Pinpoint the cell where the given text exists, returning its [x, y] midpoint coordinate. 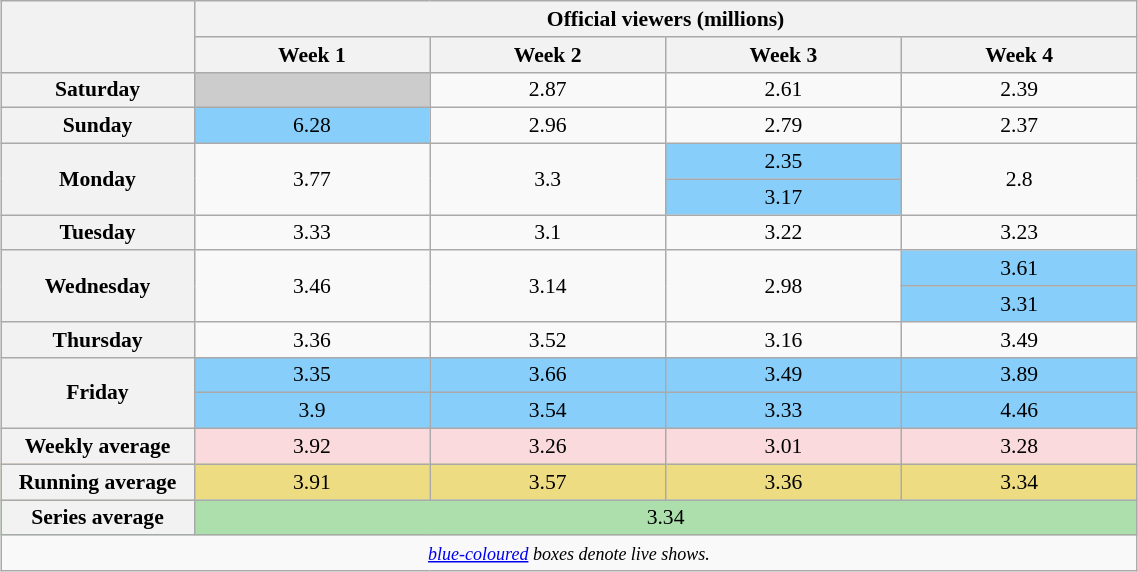
6.28 [312, 126]
3.52 [548, 340]
Series average [98, 518]
3.35 [312, 375]
3.77 [312, 180]
Week 4 [1019, 55]
3.89 [1019, 375]
Weekly average [98, 447]
3.57 [548, 482]
Week 3 [784, 55]
3.46 [312, 286]
Running average [98, 482]
Thursday [98, 340]
2.35 [784, 162]
3.61 [1019, 269]
4.46 [1019, 411]
3.26 [548, 447]
Saturday [98, 90]
blue-coloured boxes denote live shows. [569, 554]
3.9 [312, 411]
3.91 [312, 482]
3.17 [784, 197]
3.28 [1019, 447]
Official viewers (millions) [666, 19]
2.79 [784, 126]
2.61 [784, 90]
3.1 [548, 233]
2.96 [548, 126]
3.92 [312, 447]
2.8 [1019, 180]
3.23 [1019, 233]
3.01 [784, 447]
Sunday [98, 126]
Friday [98, 392]
Wednesday [98, 286]
2.87 [548, 90]
3.16 [784, 340]
Tuesday [98, 233]
3.14 [548, 286]
3.31 [1019, 304]
2.39 [1019, 90]
Week 1 [312, 55]
2.37 [1019, 126]
Monday [98, 180]
3.3 [548, 180]
Week 2 [548, 55]
3.66 [548, 375]
2.98 [784, 286]
3.22 [784, 233]
3.54 [548, 411]
